Search for the cell housing the specified text and yield its [X, Y] center coordinate. 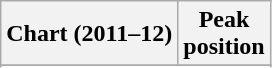
Chart (2011–12) [90, 34]
Peak position [224, 34]
